From the cell containing the given text, extract its center point as (x, y) coordinate. 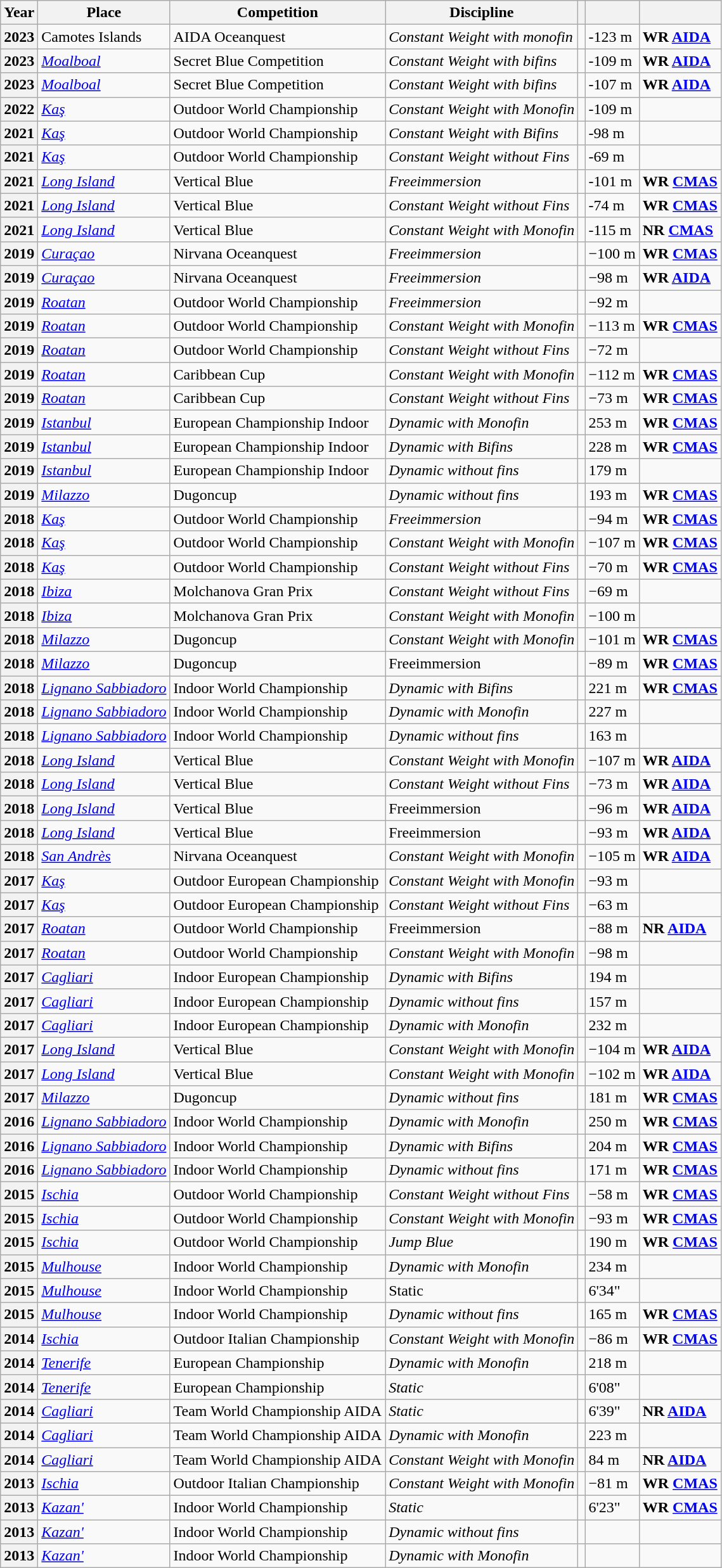
-98 m (612, 133)
2022 (19, 109)
-115 m (612, 229)
Place (104, 13)
AIDA Oceanquest (278, 37)
234 m (612, 1266)
−104 m (612, 1049)
NR CMAS (680, 229)
194 m (612, 977)
−96 m (612, 808)
−101 m (612, 639)
−112 m (612, 374)
181 m (612, 1098)
253 m (612, 423)
−69 m (612, 591)
−58 m (612, 1194)
6'23" (612, 1508)
84 m (612, 1459)
San Andrès (104, 857)
−94 m (612, 519)
-107 m (612, 85)
228 m (612, 447)
-69 m (612, 157)
163 m (612, 736)
−70 m (612, 567)
−81 m (612, 1484)
171 m (612, 1170)
223 m (612, 1435)
165 m (612, 1315)
−72 m (612, 350)
Discipline (482, 13)
6'34" (612, 1291)
221 m (612, 687)
−113 m (612, 326)
Year (19, 13)
157 m (612, 1001)
204 m (612, 1146)
193 m (612, 495)
179 m (612, 471)
Constant Weight with monofin (482, 37)
−105 m (612, 857)
250 m (612, 1122)
Competition (278, 13)
−88 m (612, 929)
−89 m (612, 663)
−86 m (612, 1339)
−102 m (612, 1074)
−63 m (612, 905)
Constant Weight with Bifins (482, 133)
-101 m (612, 181)
Jump Blue (482, 1242)
6'08" (612, 1387)
227 m (612, 712)
190 m (612, 1242)
-123 m (612, 37)
232 m (612, 1025)
6'39" (612, 1411)
218 m (612, 1363)
−92 m (612, 302)
-74 m (612, 205)
Camotes Islands (104, 37)
